Find where the given text appears and provide that cell's center as (X, Y) coordinate. 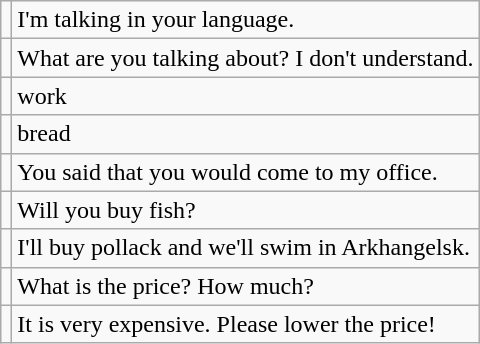
I'm talking in your language. (246, 20)
Will you buy fish? (246, 210)
work (246, 96)
You said that you would come to my office. (246, 172)
bread (246, 134)
What are you talking about? I don't understand. (246, 58)
What is the price? How much? (246, 286)
I'll buy pollack and we'll swim in Arkhangelsk. (246, 248)
It is very expensive. Please lower the price! (246, 324)
